For the text-containing cell, return its midpoint in [X, Y] coordinate format. 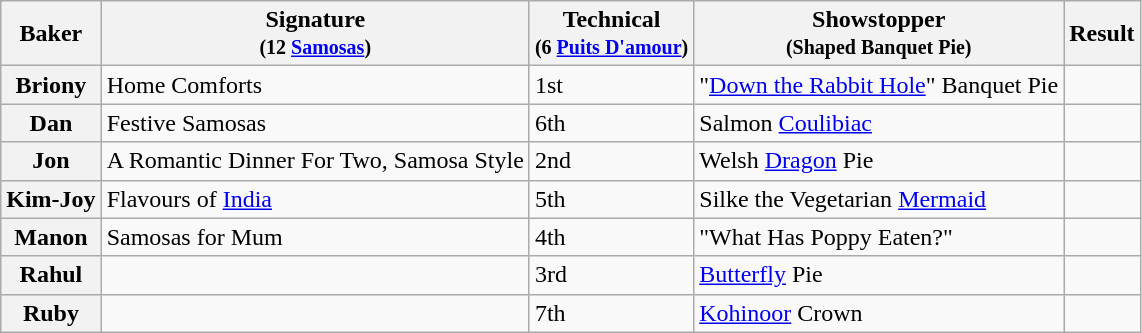
Kim-Joy [51, 199]
Home Comforts [315, 85]
Flavours of India [315, 199]
Ruby [51, 313]
Jon [51, 161]
Festive Samosas [315, 123]
3rd [611, 275]
Salmon Coulibiac [879, 123]
Result [1102, 34]
Signature(12 Samosas) [315, 34]
Butterfly Pie [879, 275]
5th [611, 199]
Showstopper(Shaped Banquet Pie) [879, 34]
2nd [611, 161]
Technical(6 Puits D'amour) [611, 34]
Samosas for Mum [315, 237]
4th [611, 237]
"What Has Poppy Eaten?" [879, 237]
"Down the Rabbit Hole" Banquet Pie [879, 85]
Welsh Dragon Pie [879, 161]
Silke the Vegetarian Mermaid [879, 199]
A Romantic Dinner For Two, Samosa Style [315, 161]
Manon [51, 237]
Dan [51, 123]
Briony [51, 85]
Baker [51, 34]
1st [611, 85]
Rahul [51, 275]
6th [611, 123]
Kohinoor Crown [879, 313]
7th [611, 313]
